From the cell containing the given text, extract its center point as (X, Y) coordinate. 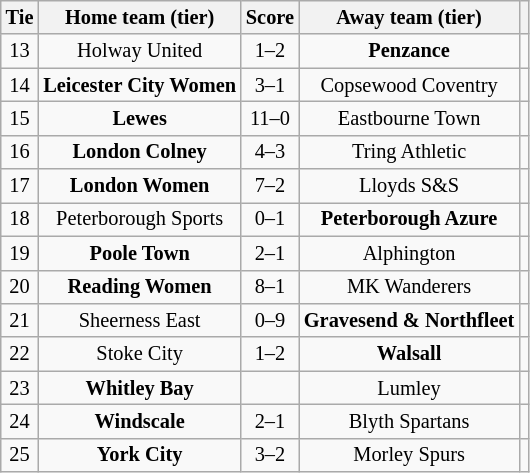
23 (20, 388)
7–2 (270, 186)
19 (20, 253)
Stoke City (140, 354)
Score (270, 17)
25 (20, 455)
Eastbourne Town (409, 118)
Walsall (409, 354)
Lumley (409, 388)
3–2 (270, 455)
York City (140, 455)
Peterborough Azure (409, 219)
Home team (tier) (140, 17)
Alphington (409, 253)
Peterborough Sports (140, 219)
17 (20, 186)
20 (20, 287)
Away team (tier) (409, 17)
Blyth Spartans (409, 421)
Holway United (140, 51)
11–0 (270, 118)
8–1 (270, 287)
Copsewood Coventry (409, 85)
21 (20, 320)
3–1 (270, 85)
Sheerness East (140, 320)
18 (20, 219)
0–9 (270, 320)
London Women (140, 186)
16 (20, 152)
Morley Spurs (409, 455)
22 (20, 354)
Poole Town (140, 253)
24 (20, 421)
Leicester City Women (140, 85)
Windscale (140, 421)
Whitley Bay (140, 388)
MK Wanderers (409, 287)
0–1 (270, 219)
Gravesend & Northfleet (409, 320)
Tie (20, 17)
Lewes (140, 118)
13 (20, 51)
Tring Athletic (409, 152)
Penzance (409, 51)
Lloyds S&S (409, 186)
14 (20, 85)
4–3 (270, 152)
Reading Women (140, 287)
London Colney (140, 152)
15 (20, 118)
